Search for the cell housing the specified text and yield its (x, y) center coordinate. 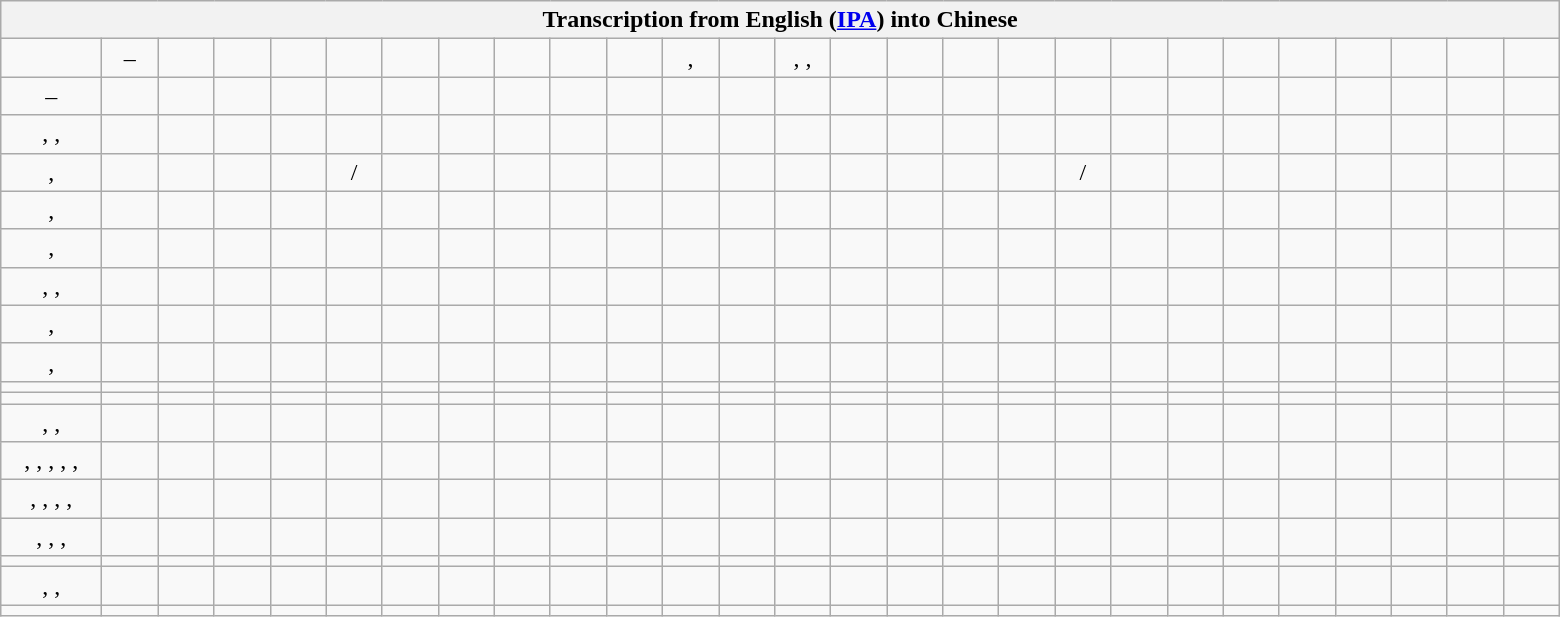
, , , (52, 537)
, , , , (52, 499)
Transcription from English (IPA) into Chinese (780, 20)
, , , , , (52, 461)
